Return [X, Y] of the center of cell containing provided text 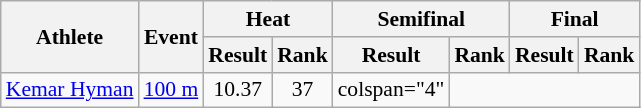
10.37 [238, 90]
37 [302, 90]
Kemar Hyman [70, 90]
Final [574, 19]
Heat [268, 19]
Semifinal [422, 19]
Event [172, 36]
100 m [172, 90]
Athlete [70, 36]
colspan="4" [392, 90]
